Capture the cell that displays the provided text and extract its (x, y) central coordinate. 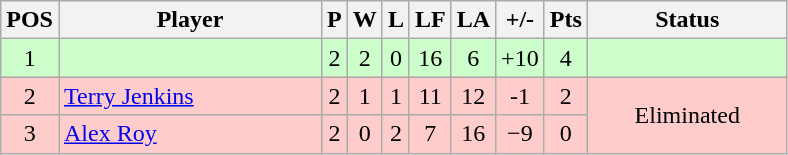
L (396, 20)
-1 (520, 96)
Pts (566, 20)
Alex Roy (190, 134)
W (364, 20)
4 (566, 58)
POS (30, 20)
Eliminated (687, 115)
11 (430, 96)
LF (430, 20)
7 (430, 134)
3 (30, 134)
12 (473, 96)
Player (190, 20)
Status (687, 20)
P (335, 20)
Terry Jenkins (190, 96)
+10 (520, 58)
+/- (520, 20)
−9 (520, 134)
6 (473, 58)
LA (473, 20)
